From the cell containing the given text, extract its center point as [x, y] coordinate. 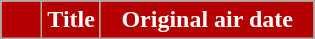
Title [72, 20]
Original air date [207, 20]
